Search for the cell housing the specified text and yield its (X, Y) center coordinate. 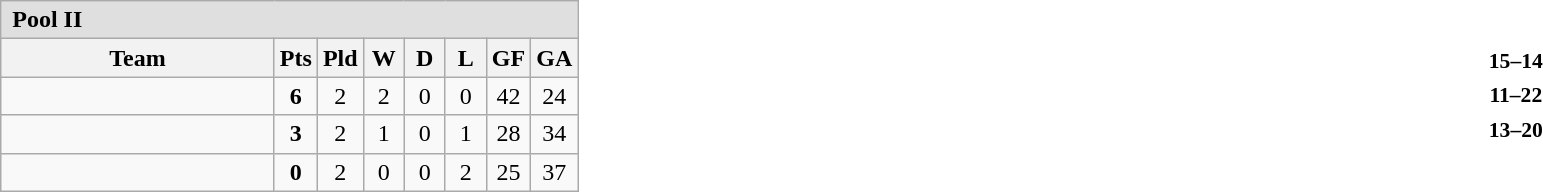
6 (296, 96)
Pld (340, 58)
25 (508, 172)
3 (296, 134)
W (384, 58)
28 (508, 134)
L (466, 58)
24 (554, 96)
GA (554, 58)
42 (508, 96)
Pool II (290, 20)
37 (554, 172)
GF (508, 58)
34 (554, 134)
Team (138, 58)
D (424, 58)
Pts (296, 58)
